Scan for the cell matching the given text and deliver its [X, Y] coordinate at center. 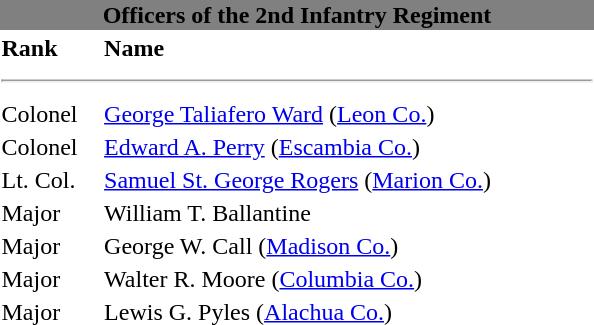
George W. Call (Madison Co.) [348, 246]
George Taliafero Ward (Leon Co.) [348, 114]
Name [348, 48]
Edward A. Perry (Escambia Co.) [348, 147]
Walter R. Moore (Columbia Co.) [348, 279]
Rank [50, 48]
Lt. Col. [50, 180]
William T. Ballantine [348, 213]
Samuel St. George Rogers (Marion Co.) [348, 180]
Officers of the 2nd Infantry Regiment [297, 15]
